Provide the [x, y] coordinate of the cell's center where the given text is located.  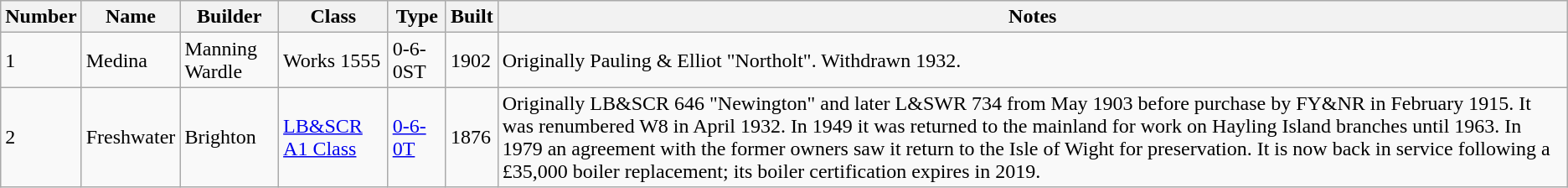
Manning Wardle [230, 60]
Builder [230, 17]
0-6-0T [417, 138]
Brighton [230, 138]
Notes [1032, 17]
1902 [472, 60]
Class [333, 17]
Medina [131, 60]
LB&SCR A1 Class [333, 138]
Works 1555 [333, 60]
Type [417, 17]
1876 [472, 138]
Number [41, 17]
Originally Pauling & Elliot "Northolt". Withdrawn 1932. [1032, 60]
2 [41, 138]
Built [472, 17]
Freshwater [131, 138]
0-6-0ST [417, 60]
1 [41, 60]
Name [131, 17]
